Detect which cell encompasses the target text, then output its (X, Y) center coordinate. 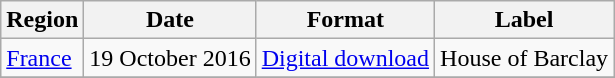
Format (345, 20)
Region (42, 20)
Date (170, 20)
House of Barclay (524, 58)
19 October 2016 (170, 58)
Digital download (345, 58)
France (42, 58)
Label (524, 20)
